Extract the (X, Y) coordinate from the center of the cell holding the provided text.  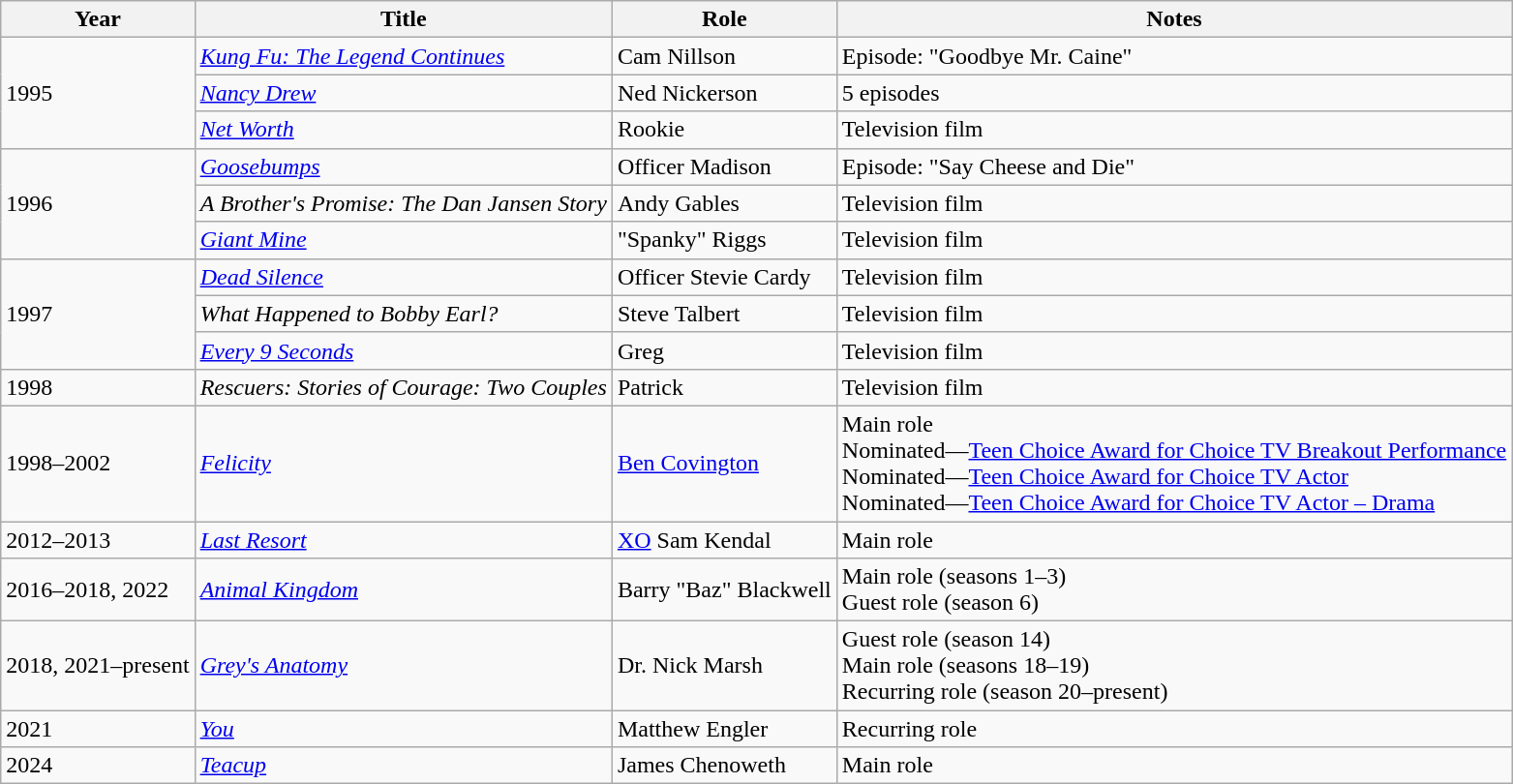
Officer Madison (724, 166)
James Chenoweth (724, 766)
1996 (98, 203)
Greg (724, 350)
Last Resort (403, 539)
Andy Gables (724, 203)
1995 (98, 93)
What Happened to Bobby Earl? (403, 314)
"Spanky" Riggs (724, 240)
Dr. Nick Marsh (724, 666)
XO Sam Kendal (724, 539)
Nancy Drew (403, 93)
1998 (98, 387)
Goosebumps (403, 166)
Episode: "Say Cheese and Die" (1173, 166)
Ned Nickerson (724, 93)
Main role (seasons 1–3) Guest role (season 6) (1173, 590)
Grey's Anatomy (403, 666)
You (403, 729)
Dead Silence (403, 277)
1997 (98, 314)
Felicity (403, 463)
2021 (98, 729)
5 episodes (1173, 93)
Recurring role (1173, 729)
Ben Covington (724, 463)
Patrick (724, 387)
Giant Mine (403, 240)
2018, 2021–present (98, 666)
Animal Kingdom (403, 590)
Every 9 Seconds (403, 350)
Year (98, 19)
2012–2013 (98, 539)
Barry "Baz" Blackwell (724, 590)
Rookie (724, 130)
Cam Nillson (724, 56)
2024 (98, 766)
Title (403, 19)
1998–2002 (98, 463)
Matthew Engler (724, 729)
A Brother's Promise: The Dan Jansen Story (403, 203)
Officer Stevie Cardy (724, 277)
Net Worth (403, 130)
Guest role (season 14) Main role (seasons 18–19) Recurring role (season 20–present) (1173, 666)
2016–2018, 2022 (98, 590)
Notes (1173, 19)
Role (724, 19)
Episode: "Goodbye Mr. Caine" (1173, 56)
Rescuers: Stories of Courage: Two Couples (403, 387)
Steve Talbert (724, 314)
Teacup (403, 766)
Kung Fu: The Legend Continues (403, 56)
